Provide the [X, Y] coordinate of the cell's center where the given text is located.  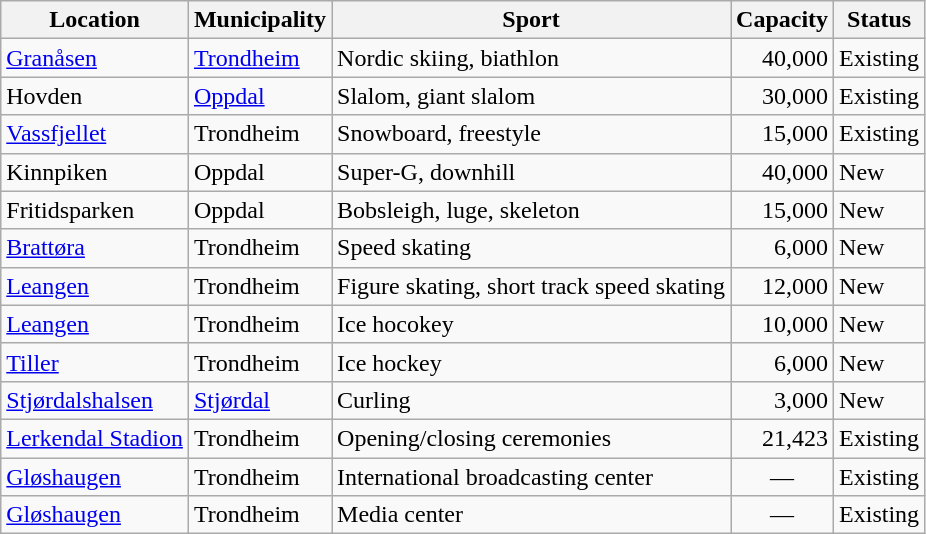
Brattøra [95, 248]
Curling [532, 400]
Speed skating [532, 248]
Lerkendal Stadion [95, 438]
Slalom, giant slalom [532, 96]
Hovden [95, 96]
Figure skating, short track speed skating [532, 286]
Sport [532, 20]
Nordic skiing, biathlon [532, 58]
Fritidsparken [95, 210]
21,423 [782, 438]
Municipality [260, 20]
Opening/closing ceremonies [532, 438]
12,000 [782, 286]
Media center [532, 515]
Bobsleigh, luge, skeleton [532, 210]
10,000 [782, 324]
Stjørdalshalsen [95, 400]
Granåsen [95, 58]
3,000 [782, 400]
Vassfjellet [95, 134]
Status [880, 20]
Capacity [782, 20]
Ice hocokey [532, 324]
International broadcasting center [532, 477]
Snowboard, freestyle [532, 134]
Location [95, 20]
Tiller [95, 362]
30,000 [782, 96]
Ice hockey [532, 362]
Kinnpiken [95, 172]
Super-G, downhill [532, 172]
Stjørdal [260, 400]
